Provide the (X, Y) coordinate of the cell's center where the given text is located.  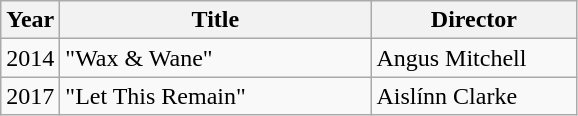
Angus Mitchell (474, 58)
"Wax & Wane" (216, 58)
Aislínn Clarke (474, 96)
"Let This Remain" (216, 96)
2017 (30, 96)
Director (474, 20)
Title (216, 20)
Year (30, 20)
2014 (30, 58)
